Scan for the cell matching the given text and deliver its [X, Y] coordinate at center. 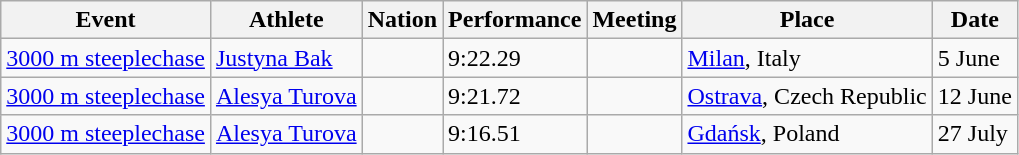
12 June [974, 96]
Milan, Italy [807, 58]
Place [807, 20]
9:16.51 [515, 134]
Date [974, 20]
Performance [515, 20]
Nation [402, 20]
Meeting [634, 20]
Justyna Bak [286, 58]
Ostrava, Czech Republic [807, 96]
Event [106, 20]
Gdańsk, Poland [807, 134]
27 July [974, 134]
9:21.72 [515, 96]
5 June [974, 58]
9:22.29 [515, 58]
Athlete [286, 20]
